Capture the cell that displays the provided text and extract its (X, Y) central coordinate. 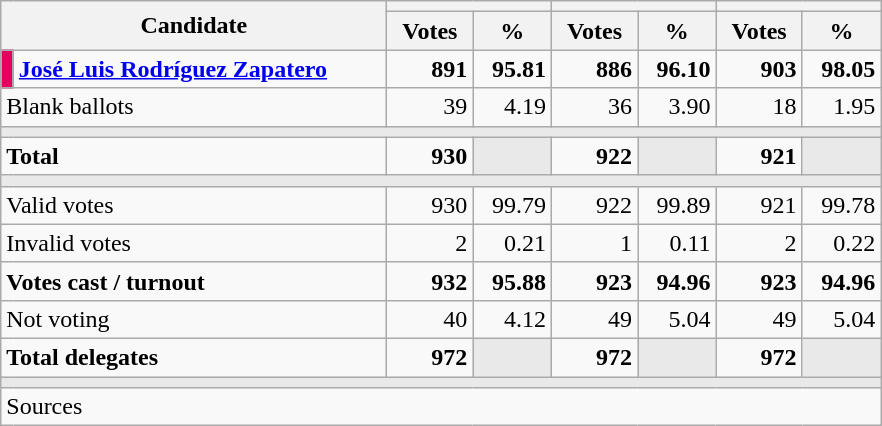
0.11 (678, 243)
95.81 (512, 69)
932 (430, 281)
0.22 (842, 243)
Votes cast / turnout (194, 281)
886 (594, 69)
Not voting (194, 319)
95.88 (512, 281)
1.95 (842, 107)
Blank ballots (194, 107)
18 (759, 107)
99.89 (678, 205)
1 (594, 243)
36 (594, 107)
Invalid votes (194, 243)
99.78 (842, 205)
891 (430, 69)
39 (430, 107)
Total delegates (194, 357)
3.90 (678, 107)
99.79 (512, 205)
0.21 (512, 243)
40 (430, 319)
4.19 (512, 107)
Sources (441, 407)
98.05 (842, 69)
Valid votes (194, 205)
José Luis Rodríguez Zapatero (200, 69)
96.10 (678, 69)
4.12 (512, 319)
Candidate (194, 26)
Total (194, 156)
903 (759, 69)
